Return (X, Y) of the center of cell containing provided text 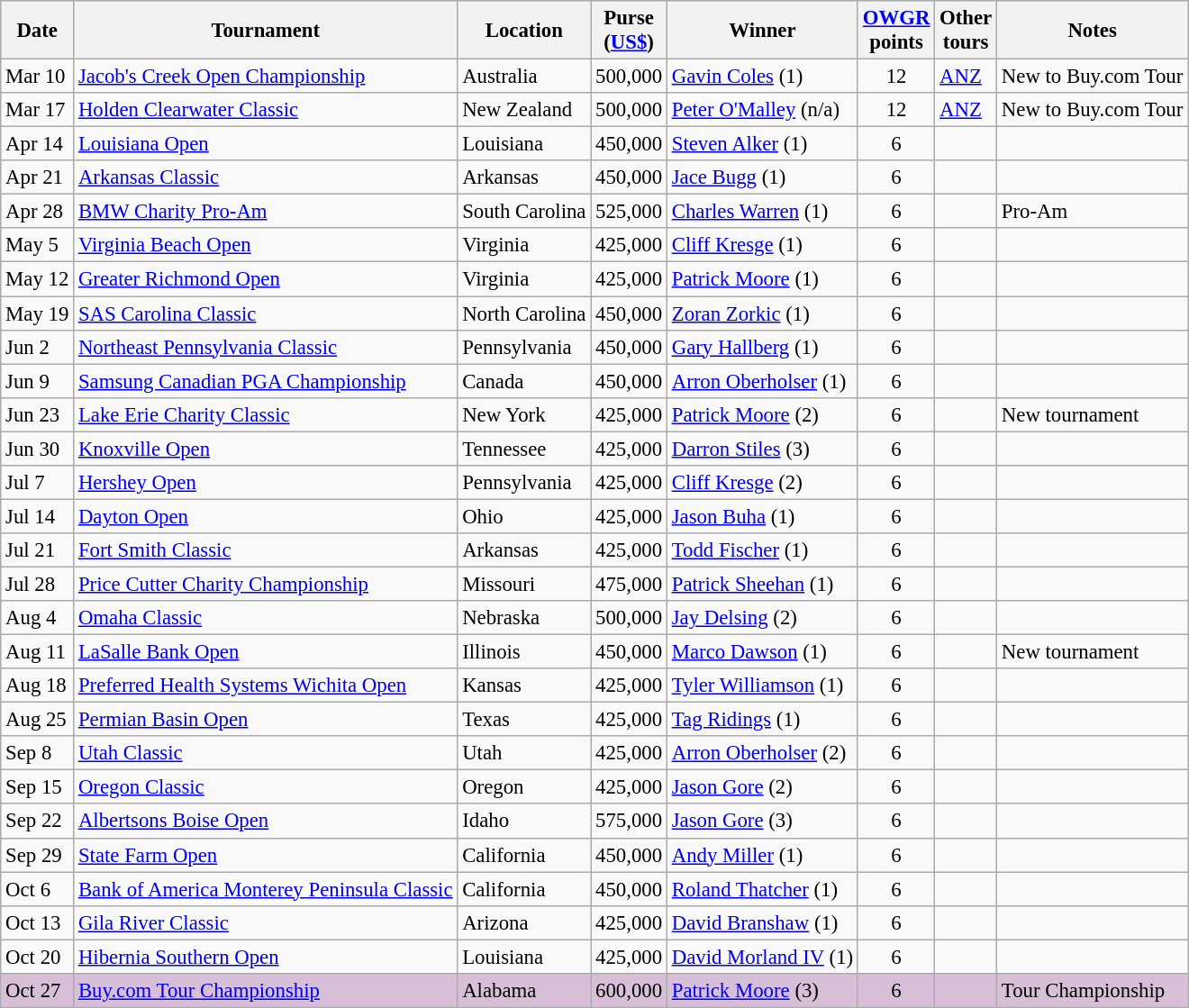
Permian Basin Open (266, 720)
Jason Buha (1) (762, 516)
Australia (524, 77)
Jun 23 (38, 414)
Oregon Classic (266, 787)
Hershey Open (266, 483)
Oct 27 (38, 991)
Othertours (966, 31)
Kansas (524, 686)
Aug 11 (38, 652)
Jul 21 (38, 550)
Nebraska (524, 618)
Aug 4 (38, 618)
Arron Oberholser (1) (762, 381)
600,000 (629, 991)
LaSalle Bank Open (266, 652)
Ohio (524, 516)
Gila River Classic (266, 922)
Missouri (524, 584)
Aug 18 (38, 686)
Sep 22 (38, 822)
Preferred Health Systems Wichita Open (266, 686)
Dayton Open (266, 516)
Mar 10 (38, 77)
Greater Richmond Open (266, 279)
Patrick Moore (3) (762, 991)
Lake Erie Charity Classic (266, 414)
May 12 (38, 279)
Bank of America Monterey Peninsula Classic (266, 889)
Pro-Am (1093, 212)
Knoxville Open (266, 449)
Charles Warren (1) (762, 212)
SAS Carolina Classic (266, 313)
Holden Clearwater Classic (266, 110)
Tag Ridings (1) (762, 720)
Virginia Beach Open (266, 246)
525,000 (629, 212)
Jul 28 (38, 584)
Winner (762, 31)
Darron Stiles (3) (762, 449)
Aug 25 (38, 720)
Oct 13 (38, 922)
Arizona (524, 922)
Tour Championship (1093, 991)
Purse(US$) (629, 31)
Jason Gore (2) (762, 787)
Tennessee (524, 449)
Notes (1093, 31)
Jason Gore (3) (762, 822)
Cliff Kresge (2) (762, 483)
Hibernia Southern Open (266, 957)
May 19 (38, 313)
Utah (524, 753)
Apr 21 (38, 177)
Tournament (266, 31)
Texas (524, 720)
Andy Miller (1) (762, 855)
Zoran Zorkic (1) (762, 313)
475,000 (629, 584)
Omaha Classic (266, 618)
Oct 20 (38, 957)
Idaho (524, 822)
Buy.com Tour Championship (266, 991)
Sep 29 (38, 855)
Northeast Pennsylvania Classic (266, 347)
Louisiana Open (266, 144)
Patrick Moore (2) (762, 414)
Samsung Canadian PGA Championship (266, 381)
David Morland IV (1) (762, 957)
Jun 2 (38, 347)
Sep 15 (38, 787)
Jul 7 (38, 483)
Roland Thatcher (1) (762, 889)
New York (524, 414)
Peter O'Malley (n/a) (762, 110)
Gary Hallberg (1) (762, 347)
Utah Classic (266, 753)
Location (524, 31)
Todd Fischer (1) (762, 550)
OWGRpoints (895, 31)
Date (38, 31)
North Carolina (524, 313)
New Zealand (524, 110)
Patrick Moore (1) (762, 279)
Jun 30 (38, 449)
Cliff Kresge (1) (762, 246)
Jul 14 (38, 516)
Patrick Sheehan (1) (762, 584)
Mar 17 (38, 110)
575,000 (629, 822)
Marco Dawson (1) (762, 652)
Jace Bugg (1) (762, 177)
Sep 8 (38, 753)
Fort Smith Classic (266, 550)
South Carolina (524, 212)
Arkansas Classic (266, 177)
BMW Charity Pro-Am (266, 212)
Price Cutter Charity Championship (266, 584)
Apr 14 (38, 144)
Alabama (524, 991)
Jun 9 (38, 381)
Canada (524, 381)
David Branshaw (1) (762, 922)
Oregon (524, 787)
Arron Oberholser (2) (762, 753)
Albertsons Boise Open (266, 822)
Gavin Coles (1) (762, 77)
Apr 28 (38, 212)
Tyler Williamson (1) (762, 686)
State Farm Open (266, 855)
May 5 (38, 246)
Jay Delsing (2) (762, 618)
Steven Alker (1) (762, 144)
Oct 6 (38, 889)
Jacob's Creek Open Championship (266, 77)
Illinois (524, 652)
